Locate the cell with the specified text and output its (X, Y) center coordinate. 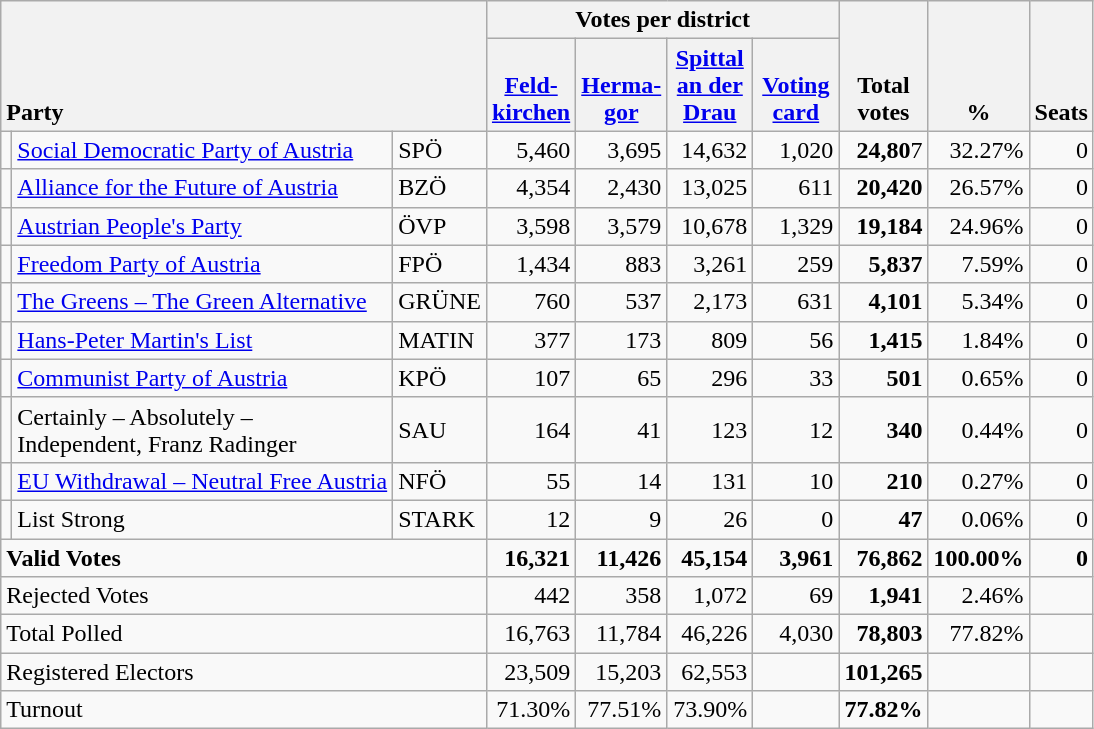
259 (796, 264)
73.90% (710, 710)
MATIN (440, 340)
23,509 (530, 672)
Feld-kirchen (530, 85)
26.57% (978, 188)
0.65% (978, 378)
3,695 (622, 150)
24.96% (978, 226)
SPÖ (440, 150)
210 (884, 481)
76,862 (884, 557)
46,226 (710, 634)
Alliance for the Future of Austria (202, 188)
1.84% (978, 340)
16,321 (530, 557)
Turnout (244, 710)
1,072 (710, 596)
ÖVP (440, 226)
The Greens – The Green Alternative (202, 302)
NFÖ (440, 481)
Registered Electors (244, 672)
77.51% (622, 710)
Votingcard (796, 85)
107 (530, 378)
Spittalan derDrau (710, 85)
1,415 (884, 340)
14,632 (710, 150)
Seats (1061, 66)
2.46% (978, 596)
7.59% (978, 264)
4,030 (796, 634)
340 (884, 430)
0.27% (978, 481)
0.44% (978, 430)
41 (622, 430)
5.34% (978, 302)
10 (796, 481)
5,837 (884, 264)
11,784 (622, 634)
1,434 (530, 264)
Communist Party of Austria (202, 378)
10,678 (710, 226)
760 (530, 302)
3,579 (622, 226)
GRÜNE (440, 302)
24,807 (884, 150)
Total Polled (244, 634)
Hans-Peter Martin's List (202, 340)
Austrian People's Party (202, 226)
45,154 (710, 557)
69 (796, 596)
11,426 (622, 557)
62,553 (710, 672)
4,354 (530, 188)
296 (710, 378)
13,025 (710, 188)
1,329 (796, 226)
26 (710, 519)
Social Democratic Party of Austria (202, 150)
2,430 (622, 188)
123 (710, 430)
Votes per district (662, 20)
47 (884, 519)
Freedom Party of Austria (202, 264)
STARK (440, 519)
Rejected Votes (244, 596)
164 (530, 430)
78,803 (884, 634)
377 (530, 340)
611 (796, 188)
20,420 (884, 188)
% (978, 66)
Certainly – Absolutely –Independent, Franz Radinger (202, 430)
131 (710, 481)
631 (796, 302)
100.00% (978, 557)
71.30% (530, 710)
BZÖ (440, 188)
List Strong (202, 519)
173 (622, 340)
1,020 (796, 150)
56 (796, 340)
809 (710, 340)
55 (530, 481)
16,763 (530, 634)
0.06% (978, 519)
65 (622, 378)
442 (530, 596)
Party (244, 66)
5,460 (530, 150)
KPÖ (440, 378)
9 (622, 519)
537 (622, 302)
15,203 (622, 672)
19,184 (884, 226)
Herma-gor (622, 85)
2,173 (710, 302)
883 (622, 264)
14 (622, 481)
33 (796, 378)
358 (622, 596)
501 (884, 378)
SAU (440, 430)
32.27% (978, 150)
1,941 (884, 596)
Valid Votes (244, 557)
3,961 (796, 557)
FPÖ (440, 264)
101,265 (884, 672)
EU Withdrawal – Neutral Free Austria (202, 481)
3,261 (710, 264)
3,598 (530, 226)
4,101 (884, 302)
Totalvotes (884, 66)
